Capture the cell that displays the provided text and extract its (X, Y) central coordinate. 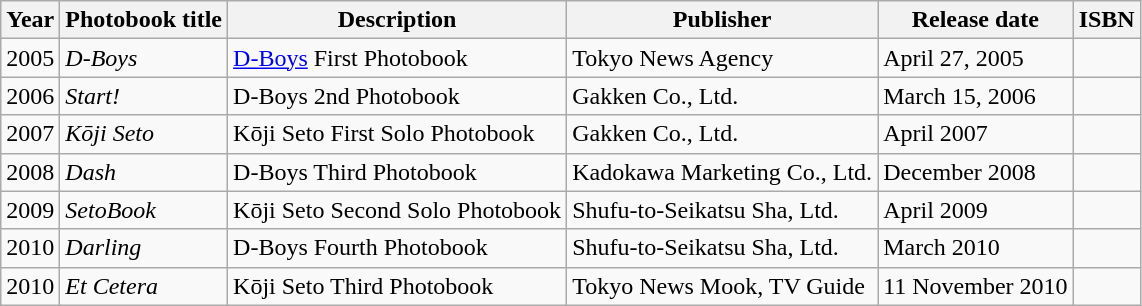
April 2007 (976, 134)
Photobook title (144, 20)
Dash (144, 172)
11 November 2010 (976, 286)
D-Boys Third Photobook (398, 172)
March 15, 2006 (976, 96)
December 2008 (976, 172)
2005 (30, 58)
D-Boys (144, 58)
Kōji Seto (144, 134)
Tokyo News Agency (722, 58)
Kadokawa Marketing Co., Ltd. (722, 172)
2008 (30, 172)
April 2009 (976, 210)
Publisher (722, 20)
ISBN (1106, 20)
Et Cetera (144, 286)
2009 (30, 210)
2006 (30, 96)
2007 (30, 134)
Kōji Seto Second Solo Photobook (398, 210)
SetoBook (144, 210)
Year (30, 20)
D-Boys First Photobook (398, 58)
Tokyo News Mook, TV Guide (722, 286)
Release date (976, 20)
March 2010 (976, 248)
Description (398, 20)
D-Boys Fourth Photobook (398, 248)
Darling (144, 248)
April 27, 2005 (976, 58)
D-Boys 2nd Photobook (398, 96)
Kōji Seto First Solo Photobook (398, 134)
Kōji Seto Third Photobook (398, 286)
Start! (144, 96)
